Detect which cell encompasses the target text, then output its (x, y) center coordinate. 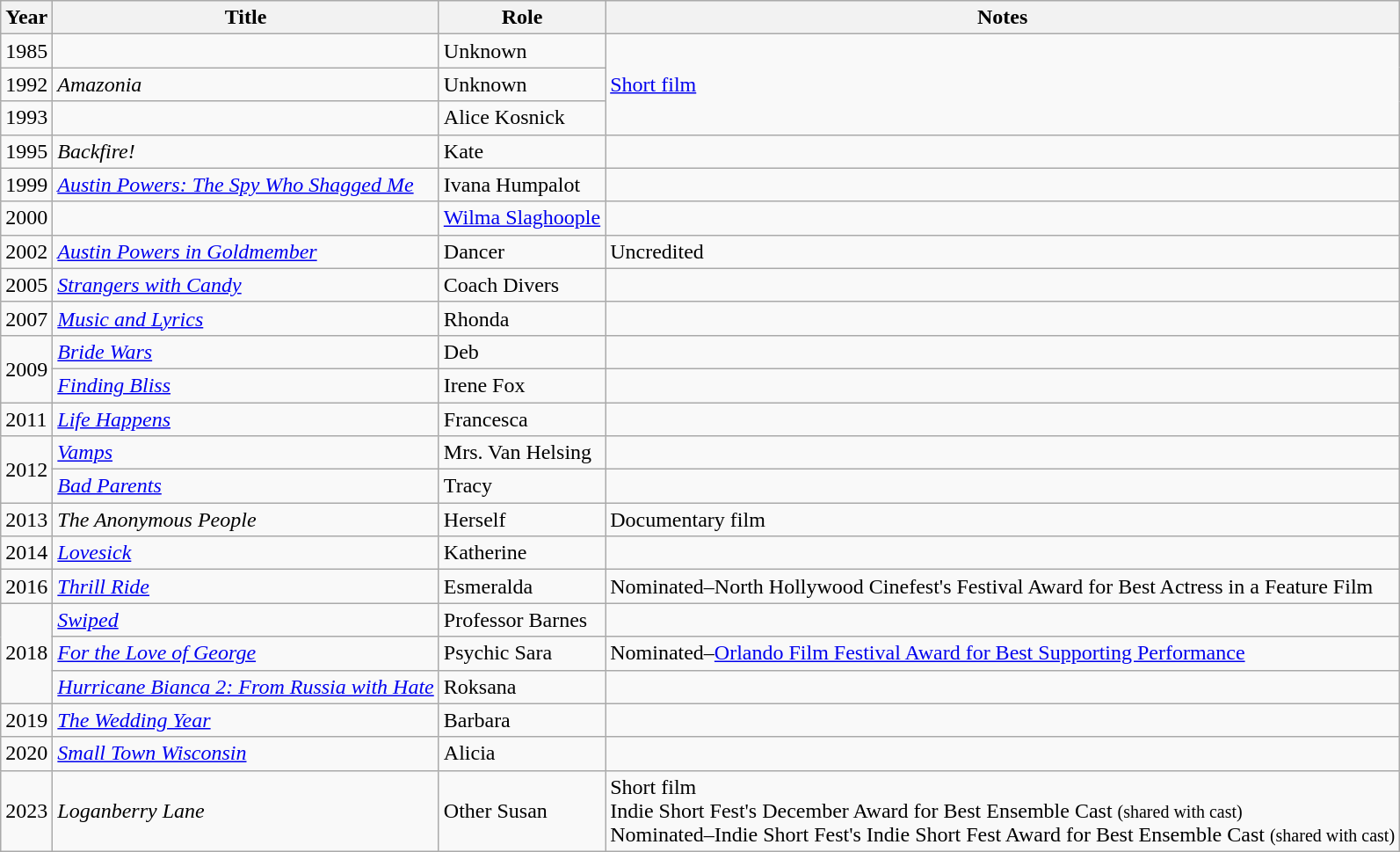
1985 (26, 51)
Katherine (522, 553)
Austin Powers in Goldmember (246, 251)
Alice Kosnick (522, 118)
Other Susan (522, 811)
Psychic Sara (522, 653)
Lovesick (246, 553)
The Wedding Year (246, 720)
Roksana (522, 687)
2018 (26, 653)
Bride Wars (246, 352)
Music and Lyrics (246, 318)
2014 (26, 553)
1993 (26, 118)
Barbara (522, 720)
Austin Powers: The Spy Who Shagged Me (246, 185)
Bad Parents (246, 486)
Coach Divers (522, 285)
Thrill Ride (246, 586)
Irene Fox (522, 385)
Kate (522, 151)
2007 (26, 318)
Short film (1003, 84)
2023 (26, 811)
For the Love of George (246, 653)
Vamps (246, 453)
Wilma Slaghoople (522, 218)
Loganberry Lane (246, 811)
Hurricane Bianca 2: From Russia with Hate (246, 687)
2000 (26, 218)
Strangers with Candy (246, 285)
Role (522, 18)
The Anonymous People (246, 520)
Notes (1003, 18)
Documentary film (1003, 520)
Nominated–Orlando Film Festival Award for Best Supporting Performance (1003, 653)
2012 (26, 470)
Professor Barnes (522, 620)
Amazonia (246, 84)
Swiped (246, 620)
Herself (522, 520)
Uncredited (1003, 251)
Deb (522, 352)
Life Happens (246, 419)
Tracy (522, 486)
Esmeralda (522, 586)
2013 (26, 520)
1992 (26, 84)
Alicia (522, 754)
Small Town Wisconsin (246, 754)
2009 (26, 368)
1999 (26, 185)
Dancer (522, 251)
2019 (26, 720)
Nominated–North Hollywood Cinefest's Festival Award for Best Actress in a Feature Film (1003, 586)
Francesca (522, 419)
2011 (26, 419)
2016 (26, 586)
Ivana Humpalot (522, 185)
Rhonda (522, 318)
2020 (26, 754)
Year (26, 18)
Backfire! (246, 151)
Mrs. Van Helsing (522, 453)
Finding Bliss (246, 385)
1995 (26, 151)
Title (246, 18)
2002 (26, 251)
2005 (26, 285)
